Extract the [X, Y] coordinate from the center of the cell holding the provided text.  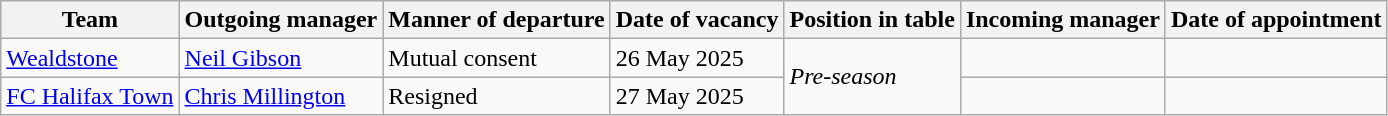
Date of appointment [1276, 20]
Team [90, 20]
Chris Millington [281, 96]
Position in table [872, 20]
Manner of departure [496, 20]
Date of vacancy [697, 20]
FC Halifax Town [90, 96]
Resigned [496, 96]
26 May 2025 [697, 58]
Mutual consent [496, 58]
Outgoing manager [281, 20]
Neil Gibson [281, 58]
27 May 2025 [697, 96]
Pre-season [872, 77]
Incoming manager [1062, 20]
Wealdstone [90, 58]
